Provide the [X, Y] coordinate of the cell's center where the given text is located.  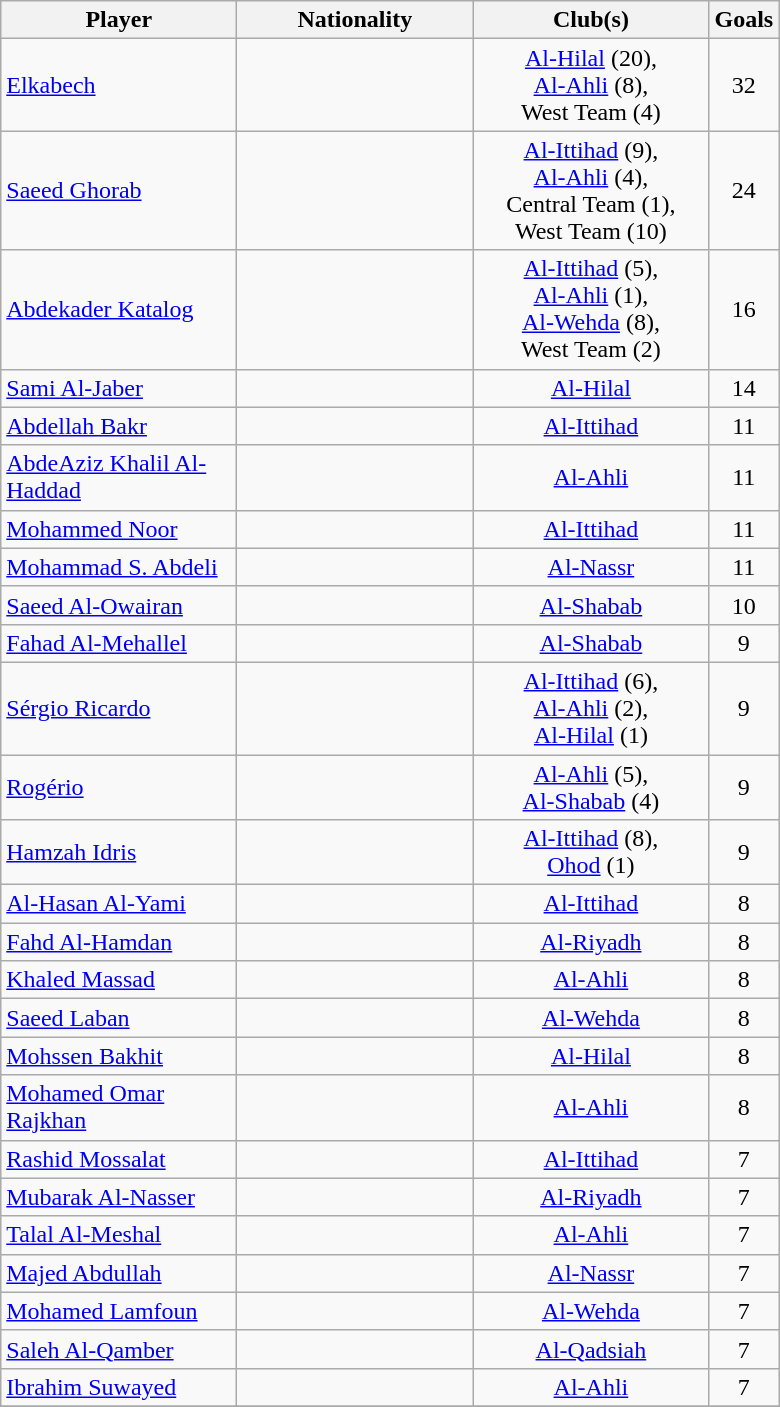
Al-Ittihad (8), Ohod (1) [591, 852]
Ibrahim Suwayed [119, 1387]
Player [119, 20]
Talal Al-Meshal [119, 1235]
Mohamed Lamfoun [119, 1311]
Sérgio Ricardo [119, 708]
14 [744, 388]
Elkabech [119, 85]
Al-Hilal (20),Al-Ahli (8),West Team (4) [591, 85]
Club(s) [591, 20]
Mohammed Noor [119, 529]
24 [744, 190]
Mohammad S. Abdeli [119, 567]
Al-Ittihad (6), Al-Ahli (2), Al-Hilal (1) [591, 708]
Hamzah Idris [119, 852]
16 [744, 310]
Mohamed Omar Rajkhan [119, 1108]
Al-Hasan Al-Yami [119, 904]
AbdeAziz Khalil Al-Haddad [119, 478]
Al-Ittihad (9),Al-Ahli (4),Central Team (1),West Team (10) [591, 190]
Khaled Massad [119, 980]
Saeed Laban [119, 1018]
Abdellah Bakr [119, 426]
Mubarak Al-Nasser [119, 1197]
Nationality [355, 20]
Mohssen Bakhit [119, 1056]
Sami Al-Jaber [119, 388]
Rogério [119, 786]
32 [744, 85]
10 [744, 605]
Rashid Mossalat [119, 1159]
Fahd Al-Hamdan [119, 942]
Al-Ittihad (5),Al-Ahli (1),Al-Wehda (8),West Team (2) [591, 310]
Abdekader Katalog [119, 310]
Al-Qadsiah [591, 1349]
Saeed Ghorab [119, 190]
Majed Abdullah [119, 1273]
Fahad Al-Mehallel [119, 643]
Goals [744, 20]
Saleh Al-Qamber [119, 1349]
Al-Ahli (5), Al-Shabab (4) [591, 786]
Saeed Al-Owairan [119, 605]
